Scan for the cell matching the given text and deliver its [X, Y] coordinate at center. 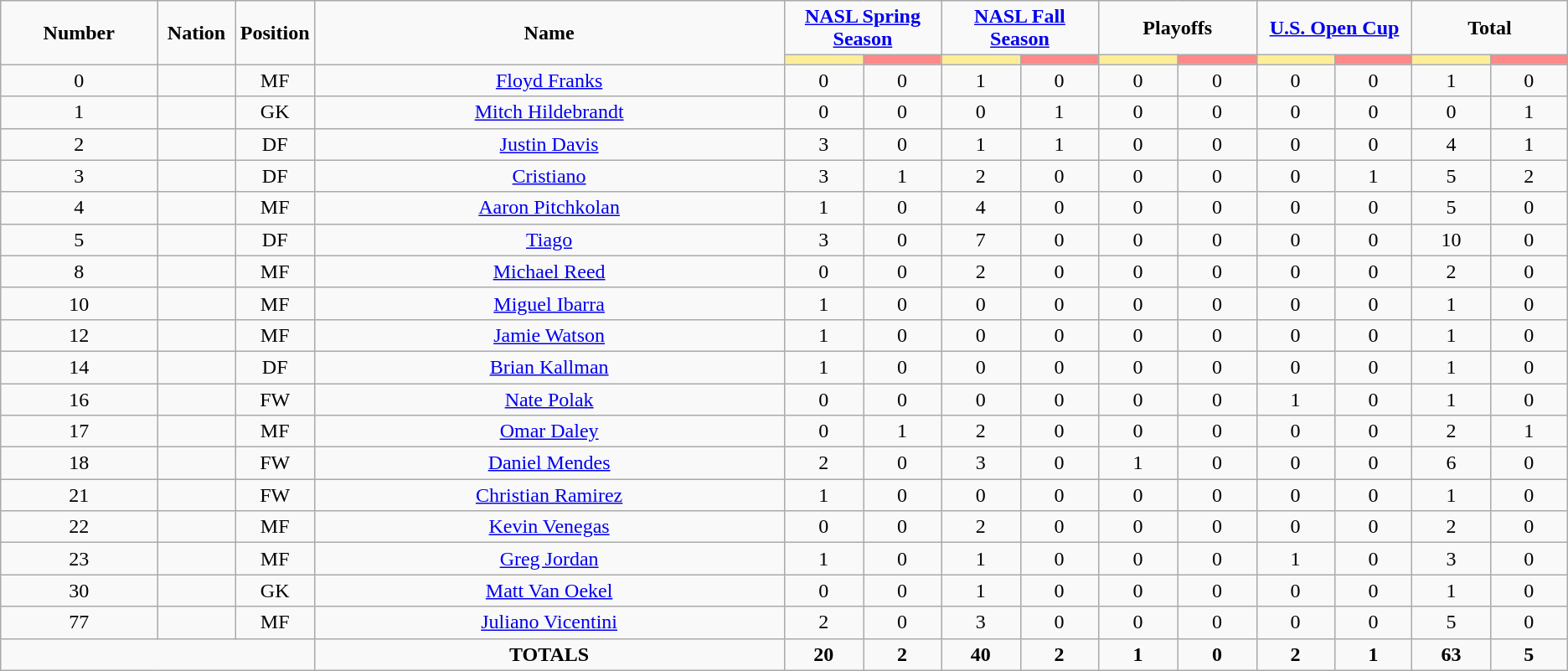
U.S. Open Cup [1334, 28]
Justin Davis [549, 144]
NASL Fall Season [1020, 28]
Cristiano [549, 176]
Tiago [549, 240]
Greg Jordan [549, 559]
Jamie Watson [549, 335]
Brian Kallman [549, 367]
8 [79, 271]
17 [79, 431]
Aaron Pitchkolan [549, 208]
20 [823, 654]
Position [275, 33]
14 [79, 367]
63 [1451, 654]
22 [79, 527]
30 [79, 591]
Total [1489, 28]
77 [79, 622]
16 [79, 400]
Number [79, 33]
Kevin Venegas [549, 527]
Michael Reed [549, 271]
12 [79, 335]
Name [549, 33]
Daniel Mendes [549, 463]
40 [981, 654]
Matt Van Oekel [549, 591]
NASL Spring Season [863, 28]
TOTALS [549, 654]
Nate Polak [549, 400]
Omar Daley [549, 431]
Christian Ramirez [549, 495]
23 [79, 559]
Floyd Franks [549, 80]
7 [981, 240]
6 [1451, 463]
Mitch Hildebrandt [549, 112]
Miguel Ibarra [549, 303]
Juliano Vicentini [549, 622]
21 [79, 495]
Nation [197, 33]
18 [79, 463]
Playoffs [1178, 28]
